Capture the cell that displays the provided text and extract its (X, Y) central coordinate. 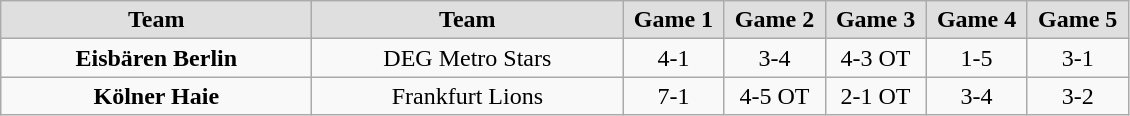
Game 2 (774, 20)
1-5 (976, 58)
Game 3 (876, 20)
3-1 (1078, 58)
7-1 (674, 96)
3-2 (1078, 96)
2-1 OT (876, 96)
Game 4 (976, 20)
Game 5 (1078, 20)
Game 1 (674, 20)
Eisbären Berlin (156, 58)
Kölner Haie (156, 96)
4-3 OT (876, 58)
DEG Metro Stars (468, 58)
4-5 OT (774, 96)
4-1 (674, 58)
Frankfurt Lions (468, 96)
